Determine the (x, y) coordinate at the center of the cell enclosing the given text.  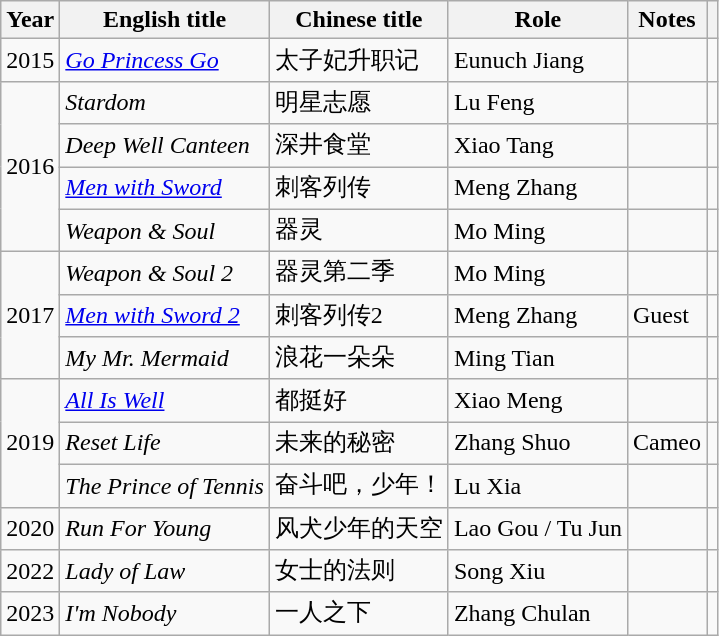
Xiao Tang (538, 146)
2022 (30, 572)
Xiao Meng (538, 400)
Guest (666, 316)
Deep Well Canteen (165, 146)
2023 (30, 614)
Chinese title (358, 20)
刺客列传 (358, 188)
Stardom (165, 102)
2017 (30, 316)
Men with Sword (165, 188)
奋斗吧，少年！ (358, 486)
English title (165, 20)
I'm Nobody (165, 614)
一人之下 (358, 614)
Go Princess Go (165, 60)
Lu Xia (538, 486)
2015 (30, 60)
Run For Young (165, 528)
The Prince of Tennis (165, 486)
Role (538, 20)
Song Xiu (538, 572)
浪花一朵朵 (358, 358)
刺客列传2 (358, 316)
都挺好 (358, 400)
Ming Tian (538, 358)
太子妃升职记 (358, 60)
Notes (666, 20)
2019 (30, 443)
Year (30, 20)
Lu Feng (538, 102)
Zhang Shuo (538, 444)
2020 (30, 528)
Men with Sword 2 (165, 316)
Lao Gou / Tu Jun (538, 528)
2016 (30, 166)
Reset Life (165, 444)
器灵 (358, 230)
Cameo (666, 444)
风犬少年的天空 (358, 528)
器灵第二季 (358, 274)
Weapon & Soul (165, 230)
My Mr. Mermaid (165, 358)
Zhang Chulan (538, 614)
All Is Well (165, 400)
未来的秘密 (358, 444)
Weapon & Soul 2 (165, 274)
Lady of Law (165, 572)
女士的法则 (358, 572)
Eunuch Jiang (538, 60)
深井食堂 (358, 146)
明星志愿 (358, 102)
